From the cell containing the given text, extract its center point as [x, y] coordinate. 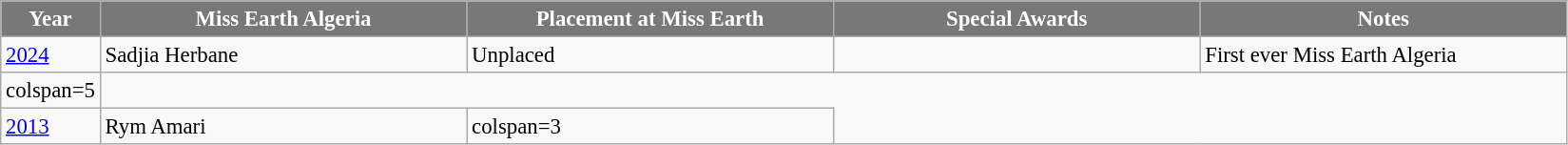
2024 [50, 55]
Unplaced [650, 55]
colspan=3 [650, 127]
2013 [50, 127]
Special Awards [1016, 19]
colspan=5 [50, 91]
Year [50, 19]
Rym Amari [283, 127]
First ever Miss Earth Algeria [1384, 55]
Notes [1384, 19]
Placement at Miss Earth [650, 19]
Sadjia Herbane [283, 55]
Miss Earth Algeria [283, 19]
